Provide the [x, y] coordinate of the cell's center where the given text is located.  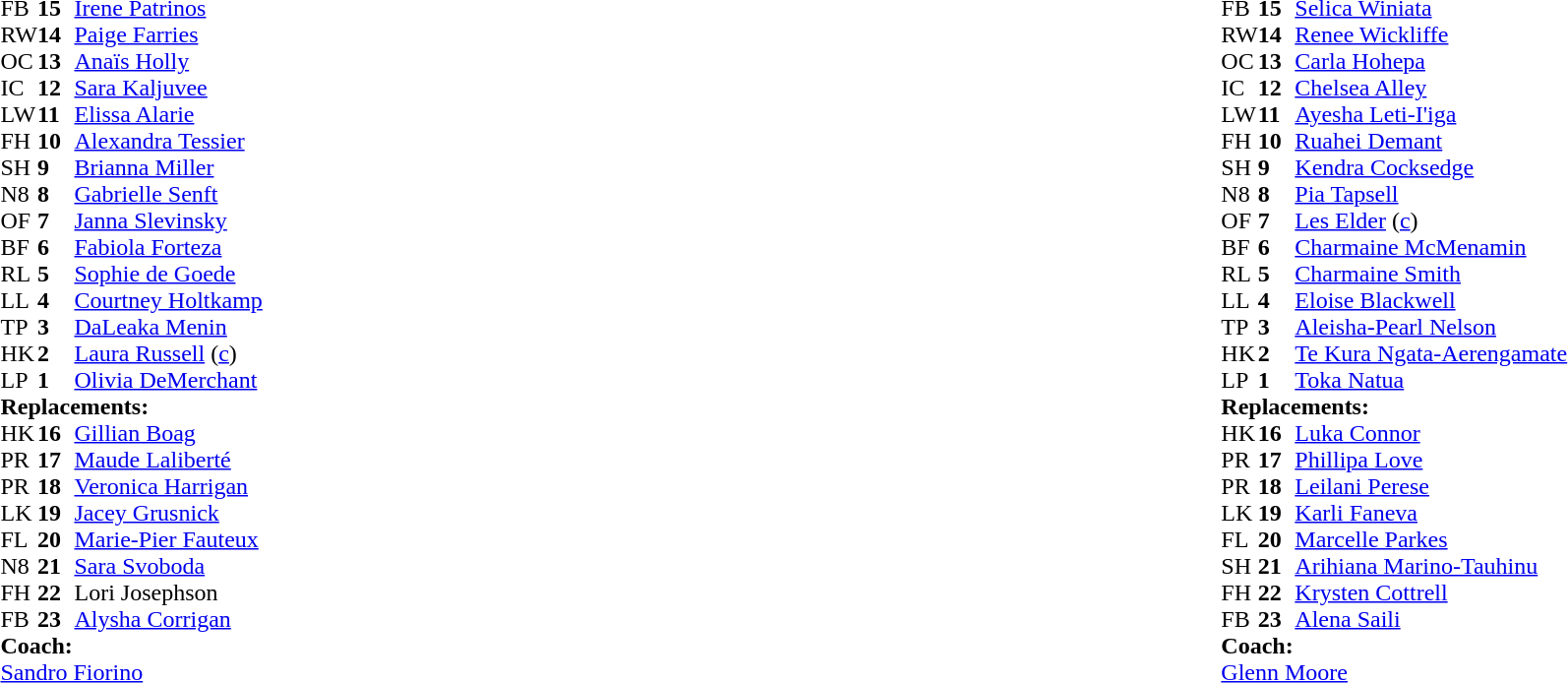
Charmaine Smith [1430, 274]
Brianna Miller [169, 167]
Alysha Corrigan [169, 620]
Elissa Alarie [169, 114]
Carla Hohepa [1430, 61]
Jacey Grusnick [169, 514]
Gillian Boag [169, 433]
Laura Russell (c) [169, 354]
Sara Svoboda [169, 567]
Arihiana Marino-Tauhinu [1430, 567]
Toka Natua [1430, 380]
Alexandra Tessier [169, 142]
Ruahei Demant [1430, 142]
Charmaine McMenamin [1430, 248]
Les Elder (c) [1430, 220]
Karli Faneva [1430, 514]
Gabrielle Senft [169, 195]
Leilani Perese [1430, 486]
Courtney Holtkamp [169, 301]
Paige Farries [169, 35]
Janna Slevinsky [169, 220]
Sara Kaljuvee [169, 89]
Olivia DeMerchant [169, 380]
Sophie de Goede [169, 274]
Fabiola Forteza [169, 248]
Alena Saili [1430, 620]
Anaïs Holly [169, 61]
Krysten Cottrell [1430, 592]
Te Kura Ngata-Aerengamate [1430, 354]
Maude Laliberté [169, 461]
Marie-Pier Fauteux [169, 539]
Luka Connor [1430, 433]
Veronica Harrigan [169, 486]
Aleisha-Pearl Nelson [1430, 327]
Eloise Blackwell [1430, 301]
Lori Josephson [169, 592]
Phillipa Love [1430, 461]
Kendra Cocksedge [1430, 167]
Ayesha Leti-I'iga [1430, 114]
Renee Wickliffe [1430, 35]
DaLeaka Menin [169, 327]
Pia Tapsell [1430, 195]
Marcelle Parkes [1430, 539]
Chelsea Alley [1430, 89]
